Extract the [X, Y] coordinate from the center of the cell holding the provided text.  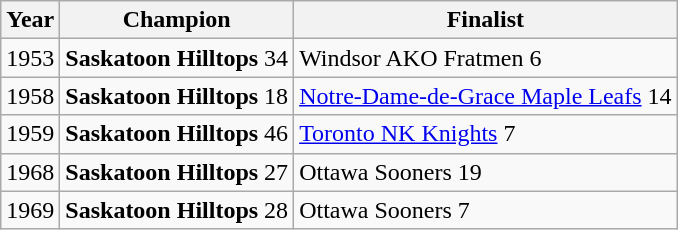
1968 [30, 172]
1959 [30, 134]
Year [30, 20]
Toronto NK Knights 7 [486, 134]
Saskatoon Hilltops 27 [177, 172]
Windsor AKO Fratmen 6 [486, 58]
Saskatoon Hilltops 28 [177, 210]
Champion [177, 20]
Ottawa Sooners 7 [486, 210]
Ottawa Sooners 19 [486, 172]
1958 [30, 96]
1953 [30, 58]
Saskatoon Hilltops 46 [177, 134]
Finalist [486, 20]
1969 [30, 210]
Saskatoon Hilltops 34 [177, 58]
Saskatoon Hilltops 18 [177, 96]
Notre-Dame-de-Grace Maple Leafs 14 [486, 96]
